Capture the cell that displays the provided text and extract its (X, Y) central coordinate. 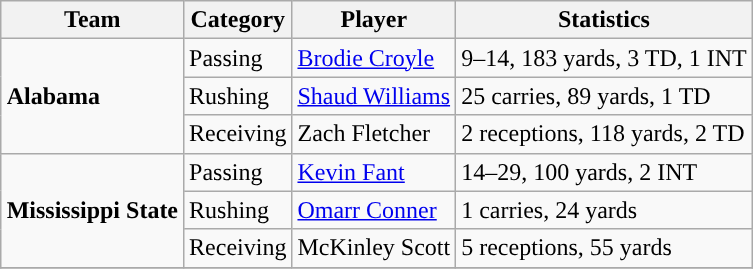
25 carries, 89 yards, 1 TD (604, 96)
Team (92, 20)
Shaud Williams (374, 96)
Category (238, 20)
14–29, 100 yards, 2 INT (604, 172)
Brodie Croyle (374, 58)
Zach Fletcher (374, 134)
9–14, 183 yards, 3 TD, 1 INT (604, 58)
Omarr Conner (374, 210)
1 carries, 24 yards (604, 210)
5 receptions, 55 yards (604, 248)
Player (374, 20)
Mississippi State (92, 210)
Kevin Fant (374, 172)
Statistics (604, 20)
Alabama (92, 96)
2 receptions, 118 yards, 2 TD (604, 134)
McKinley Scott (374, 248)
